Find where the given text appears and provide that cell's center as [x, y] coordinate. 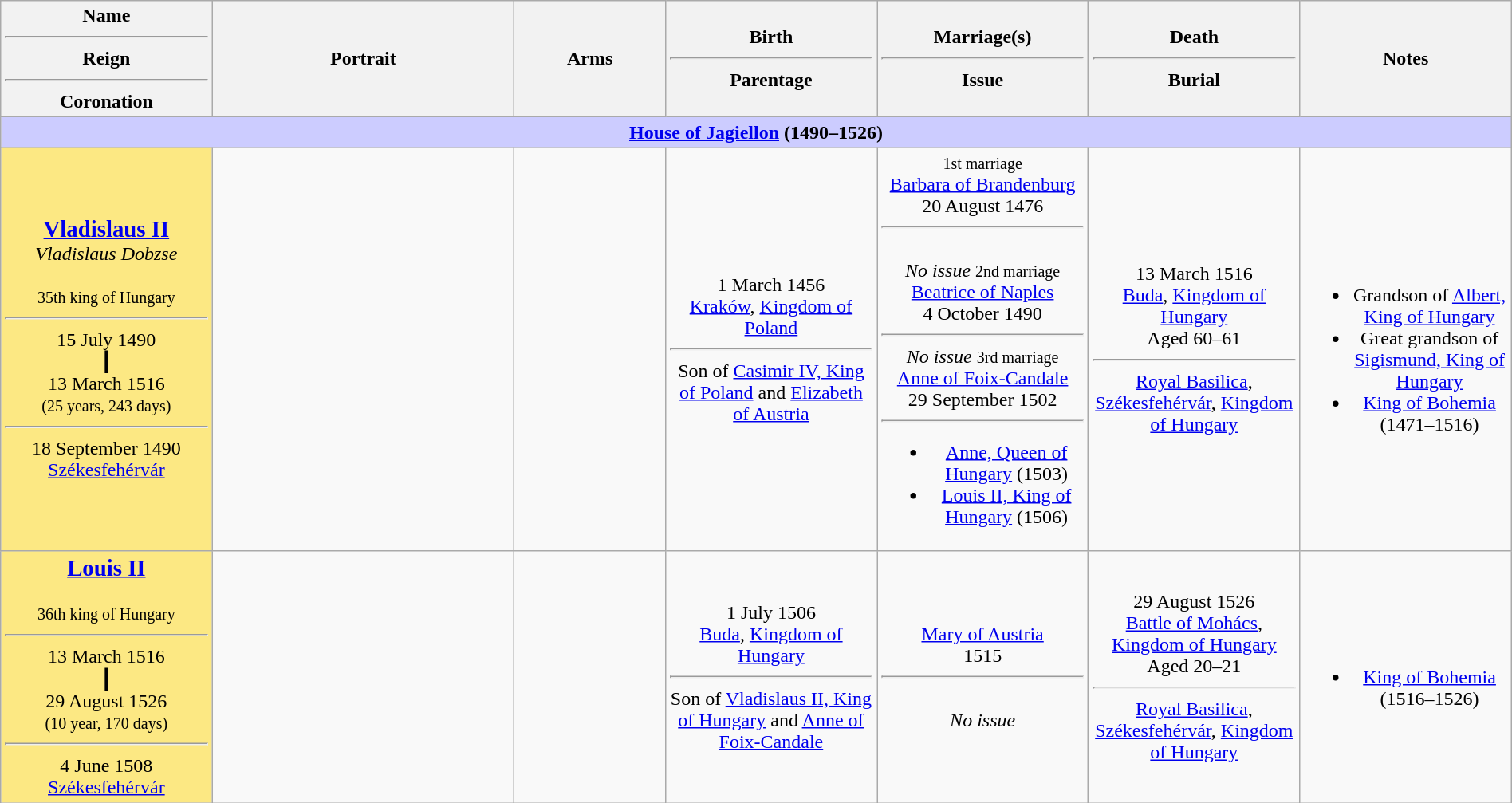
House of Jagiellon (1490–1526) [756, 132]
1 July 1506Buda, Kingdom of HungarySon of Vladislaus II, King of Hungary and Anne of Foix-Candale [770, 677]
Portrait [364, 59]
Grandson of Albert, King of HungaryGreat grandson of Sigismund, King of HungaryKing of Bohemia (1471–1516) [1405, 349]
13 March 1516Buda, Kingdom of HungaryAged 60–61Royal Basilica, Székesfehérvár, Kingdom of Hungary [1195, 349]
Louis II36th king of Hungary13 March 1516┃29 August 1526(10 year, 170 days)4 June 1508Székesfehérvár [107, 677]
BirthParentage [770, 59]
King of Bohemia (1516–1526) [1405, 677]
Marriage(s)Issue [982, 59]
NameReignCoronation [107, 59]
Notes [1405, 59]
1 March 1456Kraków, Kingdom of PolandSon of Casimir IV, King of Poland and Elizabeth of Austria [770, 349]
Vladislaus IIVladislaus Dobzse35th king of Hungary15 July 1490┃13 March 1516(25 years, 243 days)18 September 1490Székesfehérvár [107, 349]
Arms [590, 59]
Mary of Austria1515No issue [982, 677]
DeathBurial [1195, 59]
29 August 1526Battle of Mohács, Kingdom of HungaryAged 20–21Royal Basilica, Székesfehérvár, Kingdom of Hungary [1195, 677]
